Search for the cell housing the specified text and yield its [X, Y] center coordinate. 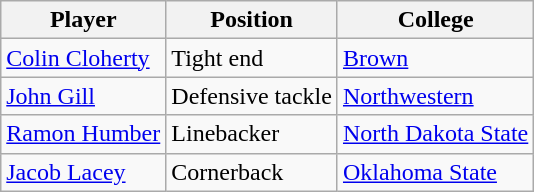
Defensive tackle [252, 96]
College [435, 20]
Ramon Humber [84, 134]
Brown [435, 58]
North Dakota State [435, 134]
Oklahoma State [435, 172]
Cornerback [252, 172]
Tight end [252, 58]
Colin Cloherty [84, 58]
Jacob Lacey [84, 172]
Position [252, 20]
John Gill [84, 96]
Linebacker [252, 134]
Northwestern [435, 96]
Player [84, 20]
